Scan for the cell matching the given text and deliver its [X, Y] coordinate at center. 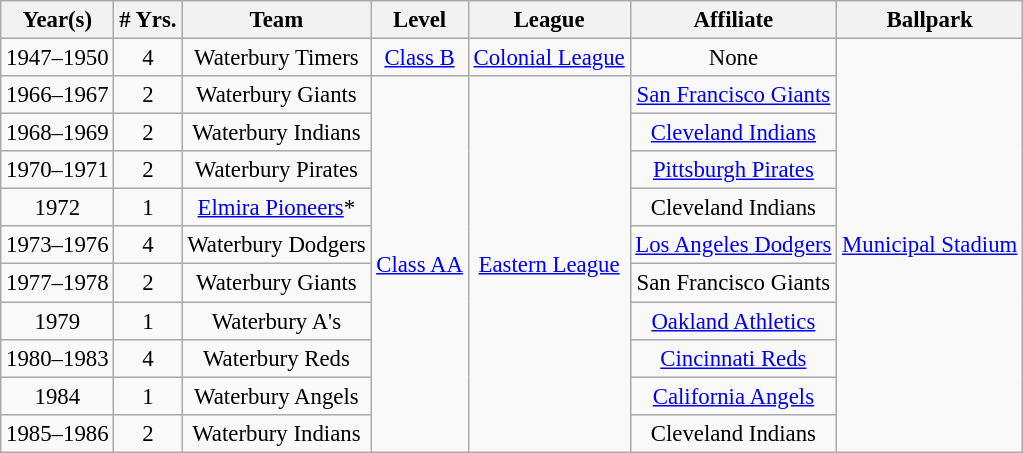
1966–1967 [58, 95]
Cincinnati Reds [734, 358]
1947–1950 [58, 58]
# Yrs. [148, 20]
None [734, 58]
Waterbury Angels [276, 396]
Waterbury Dodgers [276, 245]
Pittsburgh Pirates [734, 170]
League [549, 20]
1972 [58, 208]
1970–1971 [58, 170]
Year(s) [58, 20]
Colonial League [549, 58]
California Angels [734, 396]
1980–1983 [58, 358]
1979 [58, 321]
Waterbury Reds [276, 358]
Oakland Athletics [734, 321]
1985–1986 [58, 433]
Eastern League [549, 264]
Affiliate [734, 20]
Level [420, 20]
Los Angeles Dodgers [734, 245]
1973–1976 [58, 245]
1968–1969 [58, 133]
1977–1978 [58, 283]
Waterbury Timers [276, 58]
Ballpark [930, 20]
Team [276, 20]
Elmira Pioneers* [276, 208]
Waterbury A's [276, 321]
Municipal Stadium [930, 246]
Class AA [420, 264]
Waterbury Pirates [276, 170]
1984 [58, 396]
Class B [420, 58]
